Find where the given text appears and provide that cell's center as [X, Y] coordinate. 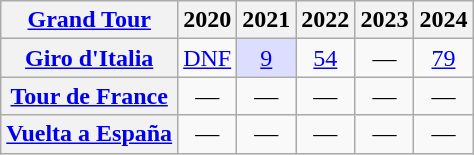
2022 [326, 20]
2024 [444, 20]
9 [266, 58]
Tour de France [90, 96]
DNF [208, 58]
Giro d'Italia [90, 58]
Grand Tour [90, 20]
54 [326, 58]
2021 [266, 20]
79 [444, 58]
2020 [208, 20]
Vuelta a España [90, 134]
2023 [384, 20]
